From the cell containing the given text, extract its center point as [X, Y] coordinate. 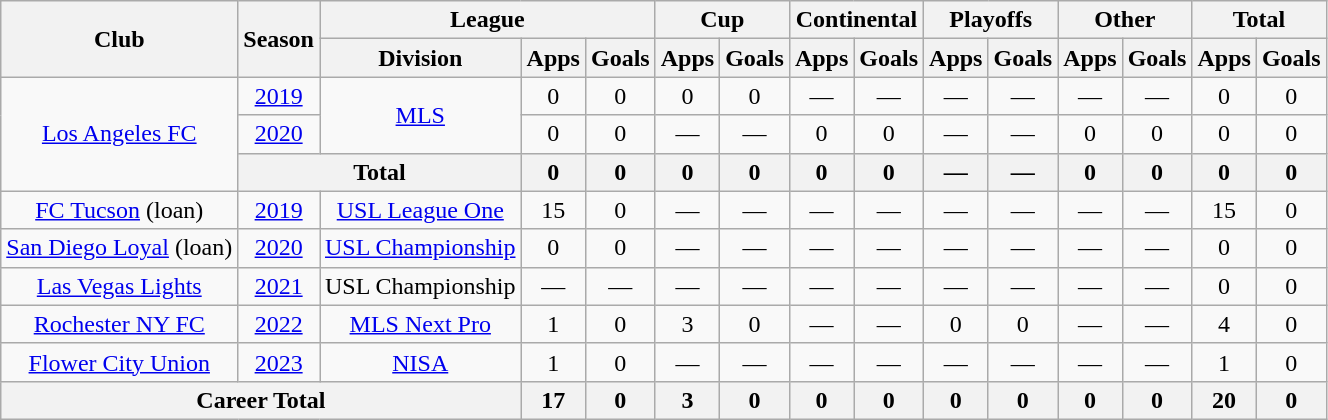
League [488, 20]
NISA [421, 362]
FC Tucson (loan) [120, 210]
Playoffs [991, 20]
Club [120, 39]
20 [1224, 400]
USL League One [421, 210]
Rochester NY FC [120, 324]
2023 [279, 362]
Los Angeles FC [120, 134]
San Diego Loyal (loan) [120, 248]
4 [1224, 324]
Continental [856, 20]
2021 [279, 286]
Other [1125, 20]
Flower City Union [120, 362]
Cup [722, 20]
Career Total [261, 400]
Season [279, 39]
17 [553, 400]
2022 [279, 324]
MLS Next Pro [421, 324]
Las Vegas Lights [120, 286]
Division [421, 58]
MLS [421, 115]
